For the text-containing cell, return its midpoint in [X, Y] coordinate format. 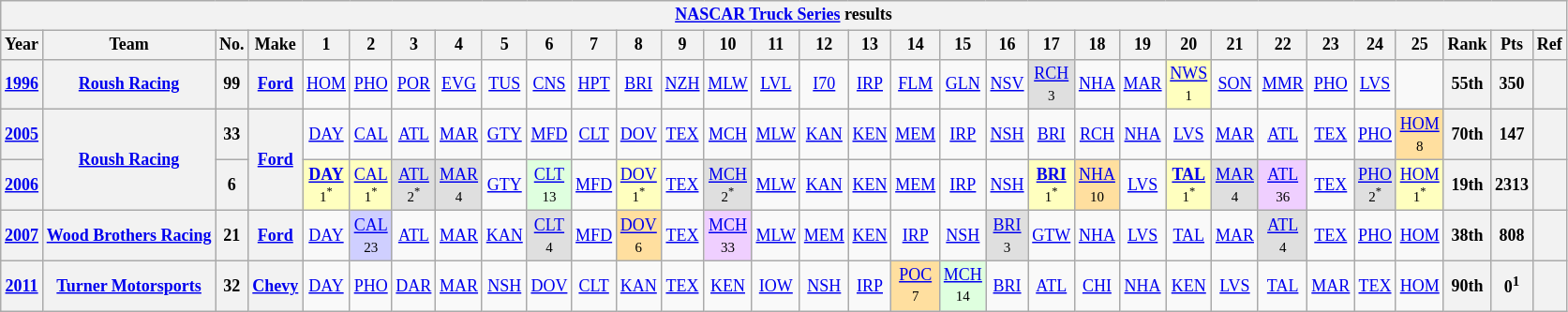
GLN [963, 84]
38th [1468, 236]
CAL1* [371, 185]
CLT4 [549, 236]
15 [963, 45]
ATL4 [1282, 236]
NZH [682, 84]
2005 [22, 135]
Pts [1513, 45]
Turner Motorsports [128, 286]
19th [1468, 185]
350 [1513, 84]
MMR [1282, 84]
RCH3 [1052, 84]
808 [1513, 236]
32 [232, 286]
24 [1376, 45]
MCH14 [963, 286]
EVG [459, 84]
12 [824, 45]
22 [1282, 45]
DAR [414, 286]
BRI3 [1007, 236]
Wood Brothers Racing [128, 236]
MCH [727, 135]
9 [682, 45]
SON [1235, 84]
16 [1007, 45]
99 [232, 84]
RCH [1098, 135]
2006 [22, 185]
2313 [1513, 185]
BRI1* [1052, 185]
4 [459, 45]
HOM8 [1419, 135]
No. [232, 45]
NHA10 [1098, 185]
CHI [1098, 286]
Year [22, 45]
TAL1* [1188, 185]
Rank [1468, 45]
18 [1098, 45]
1 [326, 45]
CNS [549, 84]
Team [128, 45]
MCH2* [727, 185]
3 [414, 45]
GTW [1052, 236]
HPT [594, 84]
2011 [22, 286]
DOV1* [638, 185]
NWS1 [1188, 84]
DOV6 [638, 236]
CAL23 [371, 236]
POC7 [916, 286]
70th [1468, 135]
33 [232, 135]
147 [1513, 135]
7 [594, 45]
17 [1052, 45]
MCH33 [727, 236]
CAL [371, 135]
NSV [1007, 84]
Make [276, 45]
90th [1468, 286]
19 [1142, 45]
2007 [22, 236]
CLT13 [549, 185]
11 [776, 45]
ATL36 [1282, 185]
FLM [916, 84]
Ref [1549, 45]
25 [1419, 45]
55th [1468, 84]
TUS [504, 84]
PHO2* [1376, 185]
8 [638, 45]
23 [1331, 45]
01 [1513, 286]
14 [916, 45]
10 [727, 45]
1996 [22, 84]
NASCAR Truck Series results [784, 15]
5 [504, 45]
13 [870, 45]
POR [414, 84]
Chevy [276, 286]
DAY1* [326, 185]
I70 [824, 84]
LVL [776, 84]
HOM1* [1419, 185]
20 [1188, 45]
2 [371, 45]
ATL2* [414, 185]
IOW [776, 286]
